Extract the [x, y] coordinate from the center of the cell holding the provided text.  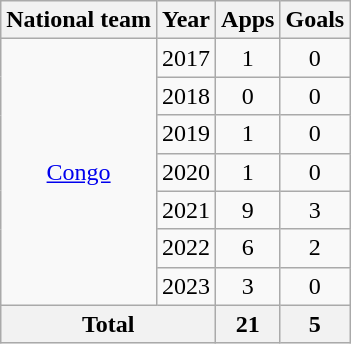
2019 [186, 134]
2023 [186, 286]
5 [315, 324]
Congo [79, 172]
Goals [315, 20]
2017 [186, 58]
9 [248, 210]
2021 [186, 210]
Apps [248, 20]
21 [248, 324]
2018 [186, 96]
2022 [186, 248]
National team [79, 20]
2020 [186, 172]
Total [108, 324]
2 [315, 248]
6 [248, 248]
Year [186, 20]
